Capture the cell that displays the provided text and extract its (X, Y) central coordinate. 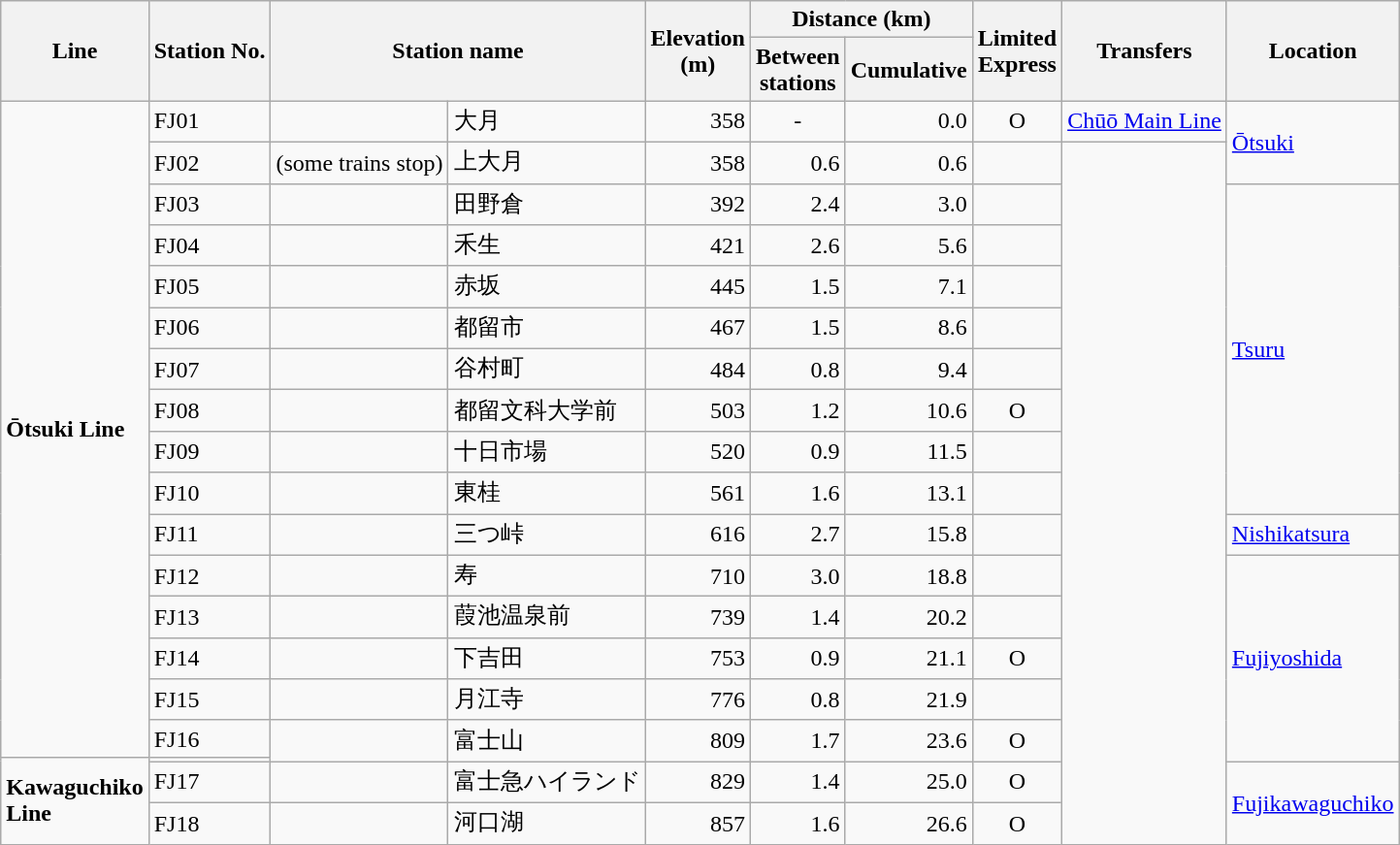
2.4 (798, 204)
(some trains stop) (359, 163)
Station No. (210, 50)
0.0 (908, 122)
寿 (547, 576)
Tsuru (1313, 348)
484 (698, 369)
1.2 (798, 411)
Distance (km) (862, 19)
大月 (547, 122)
421 (698, 246)
富士山 (547, 741)
FJ15 (210, 700)
2.7 (798, 536)
三つ峠 (547, 536)
FJ11 (210, 536)
857 (698, 823)
上大月 (547, 163)
710 (698, 576)
都留市 (547, 328)
5.6 (908, 246)
809 (698, 741)
FJ12 (210, 576)
25.0 (908, 782)
Elevation(m) (698, 50)
河口湖 (547, 823)
Station name (458, 50)
FJ18 (210, 823)
7.1 (908, 287)
FJ09 (210, 452)
392 (698, 204)
Kawaguchiko Line (75, 800)
Ōtsuki (1313, 142)
8.6 (908, 328)
LimitedExpress (1017, 50)
20.2 (908, 617)
FJ17 (210, 782)
十日市場 (547, 452)
都留文科大学前 (547, 411)
FJ13 (210, 617)
谷村町 (547, 369)
Transfers (1145, 50)
FJ02 (210, 163)
561 (698, 493)
Chūō Main Line (1145, 122)
1.7 (798, 741)
829 (698, 782)
Line (75, 50)
18.8 (908, 576)
FJ05 (210, 287)
Betweenstations (798, 70)
23.6 (908, 741)
753 (698, 658)
10.6 (908, 411)
503 (698, 411)
月江寺 (547, 700)
東桂 (547, 493)
FJ10 (210, 493)
FJ01 (210, 122)
FJ16 (210, 738)
Ōtsuki Line (75, 429)
520 (698, 452)
Fujiyoshida (1313, 658)
FJ07 (210, 369)
616 (698, 536)
21.1 (908, 658)
15.8 (908, 536)
21.9 (908, 700)
FJ08 (210, 411)
13.1 (908, 493)
FJ04 (210, 246)
467 (698, 328)
Location (1313, 50)
田野倉 (547, 204)
赤坂 (547, 287)
26.6 (908, 823)
富士急ハイランド (547, 782)
445 (698, 287)
Nishikatsura (1313, 536)
Cumulative (908, 70)
下吉田 (547, 658)
禾生 (547, 246)
776 (698, 700)
739 (698, 617)
- (798, 122)
11.5 (908, 452)
FJ14 (210, 658)
FJ06 (210, 328)
2.6 (798, 246)
葭池温泉前 (547, 617)
9.4 (908, 369)
Fujikawaguchiko (1313, 803)
FJ03 (210, 204)
